Detect which cell encompasses the target text, then output its (x, y) center coordinate. 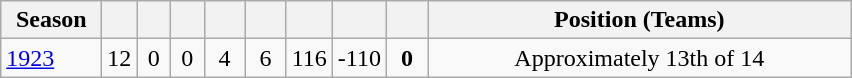
6 (266, 58)
4 (224, 58)
-110 (359, 58)
116 (309, 58)
Position (Teams) (640, 20)
12 (120, 58)
Approximately 13th of 14 (640, 58)
Season (52, 20)
1923 (52, 58)
